Return [X, Y] of the center of cell containing provided text 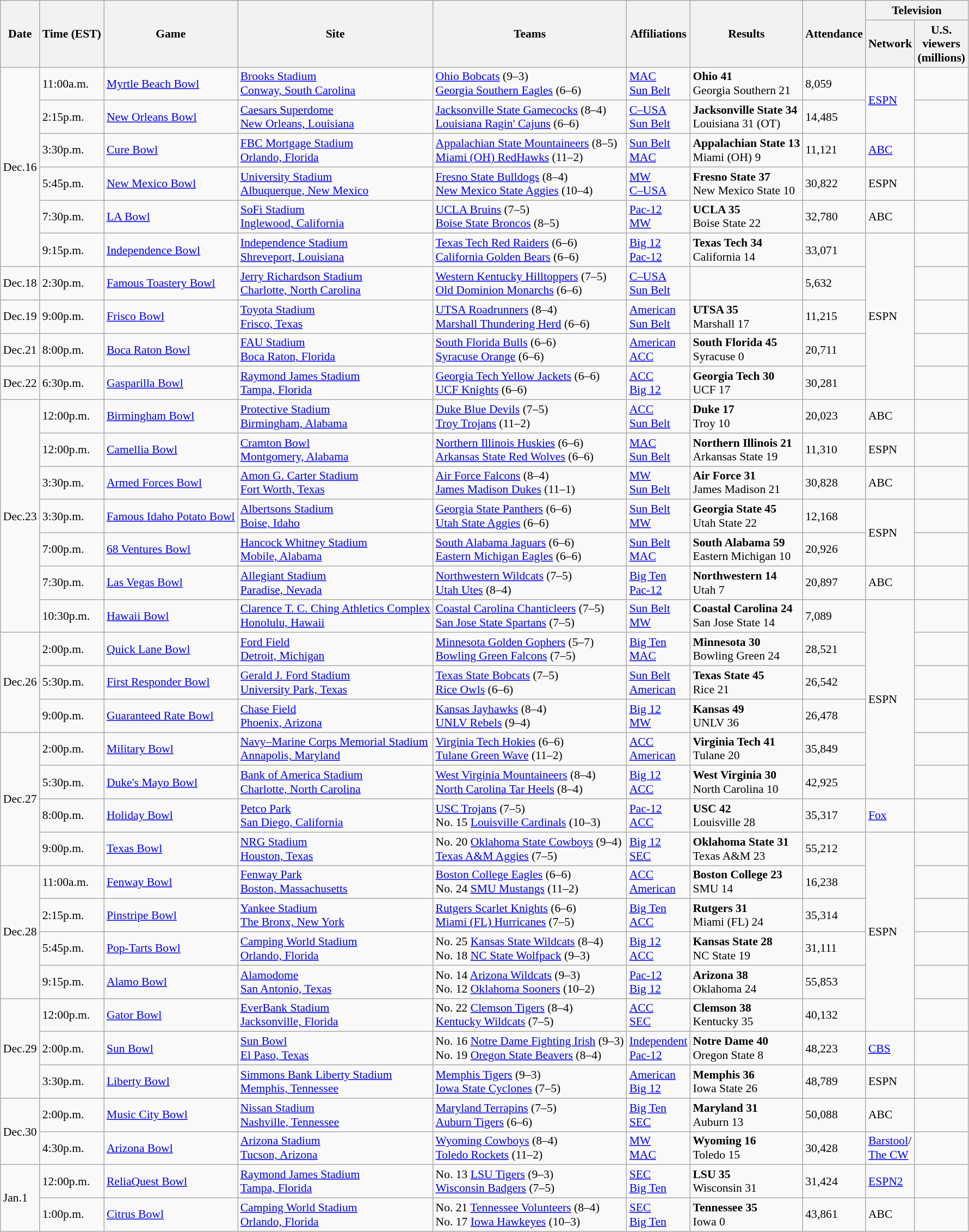
33,071 [834, 250]
Alamo Bowl [171, 982]
Pinstripe Bowl [171, 915]
55,853 [834, 982]
Kansas State 28NC State 19 [746, 949]
26,542 [834, 682]
Wyoming 16Toledo 15 [746, 1148]
Dec.26 [20, 682]
South Florida Bulls (6–6)Syracuse Orange (6–6) [530, 349]
UCLA 35Boise State 22 [746, 217]
16,238 [834, 882]
Protective StadiumBirmingham, Alabama [335, 417]
New Orleans Bowl [171, 118]
Boca Raton Bowl [171, 349]
Rutgers Scarlet Knights (6–6)Miami (FL) Hurricanes (7–5) [530, 915]
Big 12MW [658, 716]
1:00p.m. [72, 1215]
11,215 [834, 317]
Northern Illinois Huskies (6–6)Arkansas State Red Wolves (6–6) [530, 449]
Air Force 31James Madison 21 [746, 483]
31,424 [834, 1182]
South Alabama Jaguars (6–6)Eastern Michigan Eagles (6–6) [530, 550]
Myrtle Beach Bowl [171, 84]
Virginia Tech Hokies (6–6)Tulane Green Wave (11–2) [530, 749]
USC 42Louisville 28 [746, 815]
Hawaii Bowl [171, 616]
Kansas Jayhawks (8–4)UNLV Rebels (9–4) [530, 716]
Coastal Carolina Chanticleers (7–5)San Jose State Spartans (7–5) [530, 616]
30,281 [834, 383]
Georgia State Panthers (6–6)Utah State Aggies (6–6) [530, 516]
Time (EST) [72, 34]
Big 12SEC [658, 849]
Arizona Bowl [171, 1148]
West Virginia 30North Carolina 10 [746, 783]
2:30p.m. [72, 283]
Maryland Terrapins (7–5)Auburn Tigers (6–6) [530, 1114]
Dec.22 [20, 383]
48,789 [834, 1082]
Cramton BowlMontgomery, Alabama [335, 449]
MWSun Belt [658, 483]
AmericanSun Belt [658, 317]
Texas Bowl [171, 849]
20,926 [834, 550]
Big TenPac-12 [658, 582]
Hancock Whitney StadiumMobile, Alabama [335, 550]
AmericanBig 12 [658, 1082]
Sun Bowl [171, 1048]
Dec.29 [20, 1048]
Fenway ParkBoston, Massachusetts [335, 882]
Albertsons StadiumBoise, Idaho [335, 516]
Sun BowlEl Paso, Texas [335, 1048]
Jerry Richardson StadiumCharlotte, North Carolina [335, 283]
4:30p.m. [72, 1148]
Texas State 45Rice 21 [746, 682]
Dec.28 [20, 932]
U.S.viewers(millions) [941, 44]
NRG StadiumHouston, Texas [335, 849]
Fresno State Bulldogs (8–4)New Mexico State Aggies (10–4) [530, 184]
UTSA Roadrunners (8–4)Marshall Thundering Herd (6–6) [530, 317]
32,780 [834, 217]
48,223 [834, 1048]
Northwestern Wildcats (7–5)Utah Utes (8–4) [530, 582]
Clemson 38Kentucky 35 [746, 1015]
11,121 [834, 150]
Fresno State 37New Mexico State 10 [746, 184]
Date [20, 34]
Big 12Pac-12 [658, 250]
7:00p.m. [72, 550]
FBC Mortgage StadiumOrlando, Florida [335, 150]
AlamodomeSan Antonio, Texas [335, 982]
Western Kentucky Hilltoppers (7–5)Old Dominion Monarchs (6–6) [530, 283]
ACCSun Belt [658, 417]
Petco ParkSan Diego, California [335, 815]
11,310 [834, 449]
Dec.18 [20, 283]
AmericanACC [658, 349]
Sun BeltAmerican [658, 682]
Results [746, 34]
No. 25 Kansas State Wildcats (8–4)No. 18 NC State Wolfpack (9–3) [530, 949]
LSU 35Wisconsin 31 [746, 1182]
30,828 [834, 483]
Famous Toastery Bowl [171, 283]
Network [890, 44]
10:30p.m. [72, 616]
Nissan StadiumNashville, Tennessee [335, 1114]
28,521 [834, 650]
Barstool/The CW [890, 1148]
Memphis 36Iowa State 26 [746, 1082]
Chase FieldPhoenix, Arizona [335, 716]
South Florida 45Syracuse 0 [746, 349]
35,314 [834, 915]
Bank of America StadiumCharlotte, North Carolina [335, 783]
ReliaQuest Bowl [171, 1182]
No. 22 Clemson Tigers (8–4)Kentucky Wildcats (7–5) [530, 1015]
IndependentPac-12 [658, 1048]
5,632 [834, 283]
Military Bowl [171, 749]
26,478 [834, 716]
Television [917, 10]
Georgia State 45Utah State 22 [746, 516]
Site [335, 34]
Birmingham Bowl [171, 417]
ESPN2 [890, 1182]
UCLA Bruins (7–5)Boise State Broncos (8–5) [530, 217]
Appalachian State Mountaineers (8–5)Miami (OH) RedHawks (11–2) [530, 150]
South Alabama 59Eastern Michigan 10 [746, 550]
7,089 [834, 616]
Arizona 38Oklahoma 24 [746, 982]
20,023 [834, 417]
55,212 [834, 849]
Pac-12Big 12 [658, 982]
Minnesota Golden Gophers (5–7)Bowling Green Falcons (7–5) [530, 650]
Ohio 41Georgia Southern 21 [746, 84]
Attendance [834, 34]
Liberty Bowl [171, 1082]
Georgia Tech 30UCF 17 [746, 383]
Jacksonville State Gamecocks (8–4)Louisiana Ragin' Cajuns (6–6) [530, 118]
Famous Idaho Potato Bowl [171, 516]
Ford FieldDetroit, Michigan [335, 650]
No. 14 Arizona Wildcats (9–3)No. 12 Oklahoma Sooners (10–2) [530, 982]
35,849 [834, 749]
Camellia Bowl [171, 449]
Boston College 23SMU 14 [746, 882]
Frisco Bowl [171, 317]
Las Vegas Bowl [171, 582]
No. 13 LSU Tigers (9–3)Wisconsin Badgers (7–5) [530, 1182]
Big TenACC [658, 915]
Simmons Bank Liberty StadiumMemphis, Tennessee [335, 1082]
Ohio Bobcats (9–3)Georgia Southern Eagles (6–6) [530, 84]
Duke 17Troy 10 [746, 417]
Gator Bowl [171, 1015]
Dec.19 [20, 317]
35,317 [834, 815]
Big TenSEC [658, 1114]
EverBank StadiumJacksonville, Florida [335, 1015]
Duke's Mayo Bowl [171, 783]
Navy–Marine Corps Memorial StadiumAnnapolis, Maryland [335, 749]
ACCSEC [658, 1015]
Music City Bowl [171, 1114]
Northern Illinois 21Arkansas State 19 [746, 449]
20,897 [834, 582]
West Virginia Mountaineers (8–4)North Carolina Tar Heels (8–4) [530, 783]
Guaranteed Rate Bowl [171, 716]
SoFi StadiumInglewood, California [335, 217]
Wyoming Cowboys (8–4)Toledo Rockets (11–2) [530, 1148]
MWMAC [658, 1148]
Texas State Bobcats (7–5)Rice Owls (6–6) [530, 682]
No. 21 Tennessee Volunteers (8–4)No. 17 Iowa Hawkeyes (10–3) [530, 1215]
12,168 [834, 516]
Notre Dame 40Oregon State 8 [746, 1048]
40,132 [834, 1015]
Independence StadiumShreveport, Louisiana [335, 250]
Quick Lane Bowl [171, 650]
Rutgers 31Miami (FL) 24 [746, 915]
Independence Bowl [171, 250]
Oklahoma State 31Texas A&M 23 [746, 849]
42,925 [834, 783]
Pop-Tarts Bowl [171, 949]
Jan.1 [20, 1198]
USC Trojans (7–5)No. 15 Louisville Cardinals (10–3) [530, 815]
Kansas 49UNLV 36 [746, 716]
Affiliations [658, 34]
Game [171, 34]
CBS [890, 1048]
Texas Tech Red Raiders (6–6)California Golden Bears (6–6) [530, 250]
Fox [890, 815]
Dec.30 [20, 1131]
Maryland 31Auburn 13 [746, 1114]
Pac-12MW [658, 217]
UTSA 35Marshall 17 [746, 317]
Northwestern 14Utah 7 [746, 582]
50,088 [834, 1114]
Dec.27 [20, 799]
8,059 [834, 84]
ACCBig 12 [658, 383]
Boston College Eagles (6–6)No. 24 SMU Mustangs (11–2) [530, 882]
Brooks StadiumConway, South Carolina [335, 84]
Dec.21 [20, 349]
43,861 [834, 1215]
Gasparilla Bowl [171, 383]
Yankee StadiumThe Bronx, New York [335, 915]
Appalachian State 13Miami (OH) 9 [746, 150]
Caesars SuperdomeNew Orleans, Louisiana [335, 118]
14,485 [834, 118]
Dec.16 [20, 167]
Pac-12ACC [658, 815]
First Responder Bowl [171, 682]
Cure Bowl [171, 150]
Holiday Bowl [171, 815]
Coastal Carolina 24San Jose State 14 [746, 616]
Citrus Bowl [171, 1215]
Texas Tech 34California 14 [746, 250]
Minnesota 30Bowling Green 24 [746, 650]
Jacksonville State 34Louisiana 31 (OT) [746, 118]
Virginia Tech 41Tulane 20 [746, 749]
68 Ventures Bowl [171, 550]
30,428 [834, 1148]
20,711 [834, 349]
MWC–USA [658, 184]
Allegiant StadiumParadise, Nevada [335, 582]
Dec.23 [20, 516]
No. 16 Notre Dame Fighting Irish (9–3)No. 19 Oregon State Beavers (8–4) [530, 1048]
Clarence T. C. Ching Athletics ComplexHonolulu, Hawaii [335, 616]
Toyota StadiumFrisco, Texas [335, 317]
31,111 [834, 949]
30,822 [834, 184]
Duke Blue Devils (7–5)Troy Trojans (11–2) [530, 417]
Tennessee 35Iowa 0 [746, 1215]
Arizona StadiumTucson, Arizona [335, 1148]
Gerald J. Ford StadiumUniversity Park, Texas [335, 682]
Teams [530, 34]
New Mexico Bowl [171, 184]
Amon G. Carter StadiumFort Worth, Texas [335, 483]
Big TenMAC [658, 650]
Memphis Tigers (9–3)Iowa State Cyclones (7–5) [530, 1082]
6:30p.m. [72, 383]
University StadiumAlbuquerque, New Mexico [335, 184]
Armed Forces Bowl [171, 483]
Fenway Bowl [171, 882]
LA Bowl [171, 217]
No. 20 Oklahoma State Cowboys (9–4)Texas A&M Aggies (7–5) [530, 849]
Air Force Falcons (8–4)James Madison Dukes (11–1) [530, 483]
Georgia Tech Yellow Jackets (6–6)UCF Knights (6–6) [530, 383]
FAU StadiumBoca Raton, Florida [335, 349]
